For the text-containing cell, return its midpoint in [x, y] coordinate format. 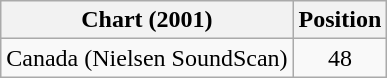
Chart (2001) [147, 20]
Position [340, 20]
Canada (Nielsen SoundScan) [147, 58]
48 [340, 58]
